Identify which cell holds the provided text, then report its (X, Y) central coordinate. 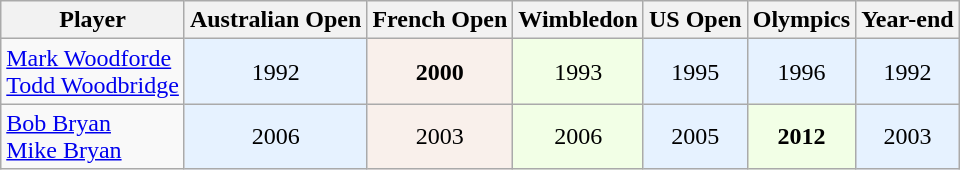
Bob Bryan Mike Bryan (93, 136)
Wimbledon (578, 20)
1993 (578, 72)
2005 (695, 136)
Australian Open (275, 20)
US Open (695, 20)
2012 (801, 136)
Olympics (801, 20)
1995 (695, 72)
1996 (801, 72)
2000 (440, 72)
Year-end (908, 20)
Mark Woodforde Todd Woodbridge (93, 72)
French Open (440, 20)
Player (93, 20)
